Detect which cell encompasses the target text, then output its [X, Y] center coordinate. 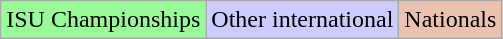
ISU Championships [104, 20]
Nationals [450, 20]
Other international [302, 20]
